Extract the (x, y) coordinate from the center of the cell holding the provided text.  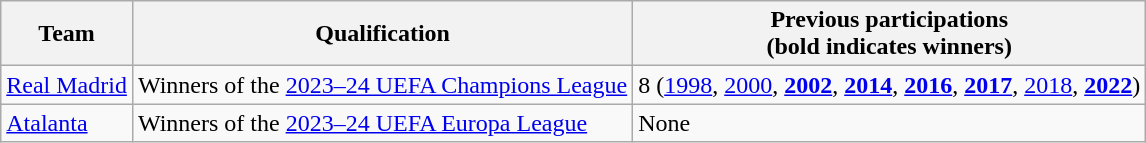
Team (67, 34)
Winners of the 2023–24 UEFA Champions League (382, 85)
Real Madrid (67, 85)
Atalanta (67, 123)
Qualification (382, 34)
None (890, 123)
Previous participations(bold indicates winners) (890, 34)
Winners of the 2023–24 UEFA Europa League (382, 123)
8 (1998, 2000, 2002, 2014, 2016, 2017, 2018, 2022) (890, 85)
